Scan for the cell matching the given text and deliver its (X, Y) coordinate at center. 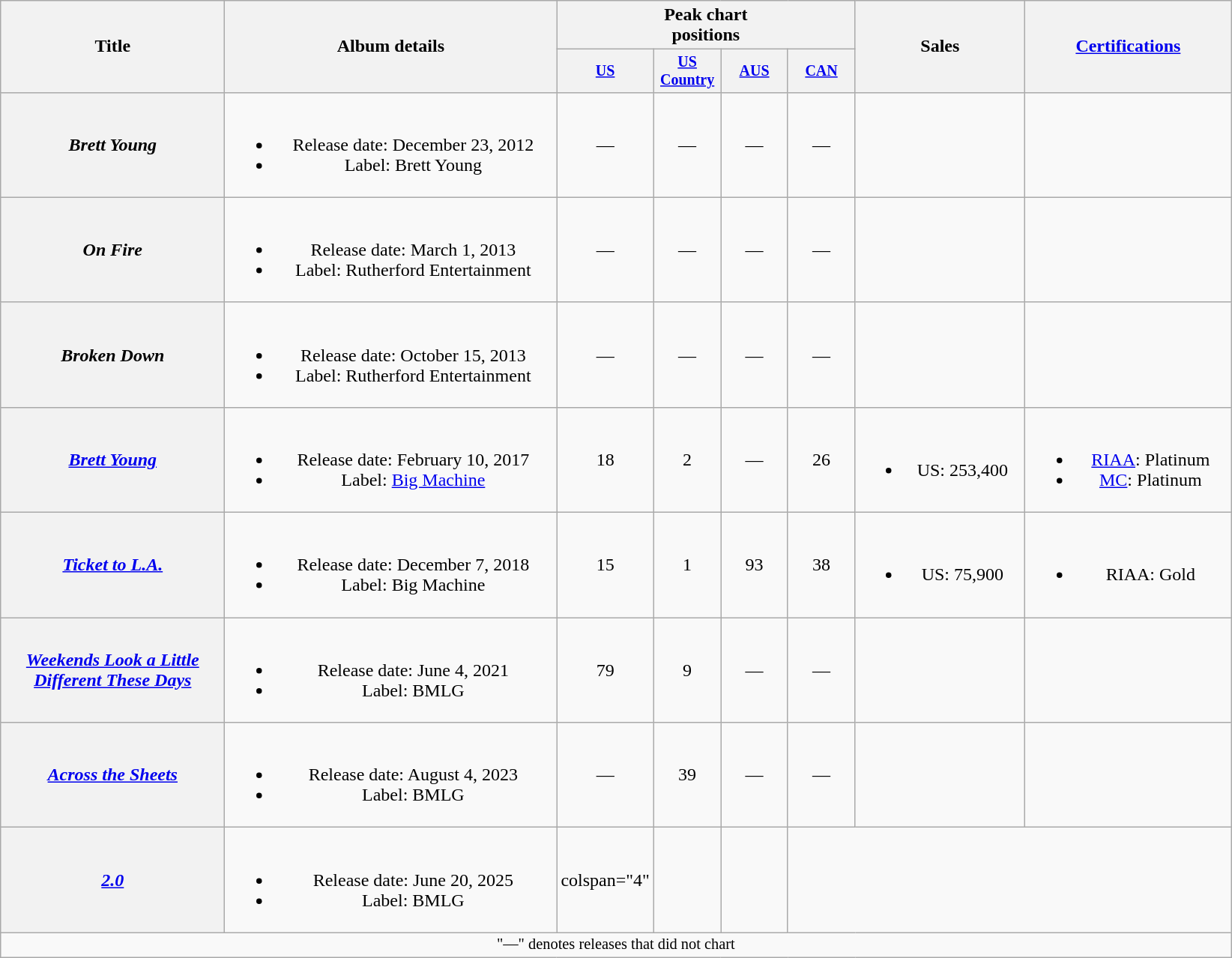
38 (821, 565)
"—" denotes releases that did not chart (616, 945)
AUS (754, 70)
15 (606, 565)
Peak chartpositions (706, 25)
26 (821, 460)
colspan="4" (606, 880)
Release date: October 15, 2013Label: Rutherford Entertainment (391, 355)
Release date: June 20, 2025Label: BMLG (391, 880)
RIAA: Gold (1129, 565)
18 (606, 460)
US Country (686, 70)
Release date: August 4, 2023Label: BMLG (391, 775)
Ticket to L.A. (112, 565)
93 (754, 565)
On Fire (112, 250)
Album details (391, 46)
Across the Sheets (112, 775)
CAN (821, 70)
2.0 (112, 880)
39 (686, 775)
1 (686, 565)
2 (686, 460)
Title (112, 46)
RIAA: PlatinumMC: Platinum (1129, 460)
US: 75,900 (940, 565)
Release date: December 7, 2018Label: Big Machine (391, 565)
Release date: June 4, 2021Label: BMLG (391, 670)
9 (686, 670)
Sales (940, 46)
79 (606, 670)
Release date: March 1, 2013Label: Rutherford Entertainment (391, 250)
Broken Down (112, 355)
Release date: December 23, 2012Label: Brett Young (391, 145)
Certifications (1129, 46)
US: 253,400 (940, 460)
US (606, 70)
Release date: February 10, 2017Label: Big Machine (391, 460)
Weekends Look a Little Different These Days (112, 670)
